Return [X, Y] of the center of cell containing provided text 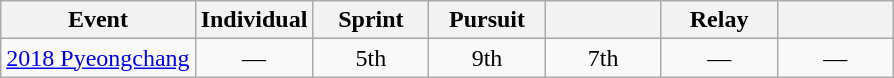
Sprint [371, 20]
9th [487, 58]
Pursuit [487, 20]
Relay [719, 20]
Event [98, 20]
7th [603, 58]
Individual [254, 20]
2018 Pyeongchang [98, 58]
5th [371, 58]
